Detect which cell encompasses the target text, then output its [X, Y] center coordinate. 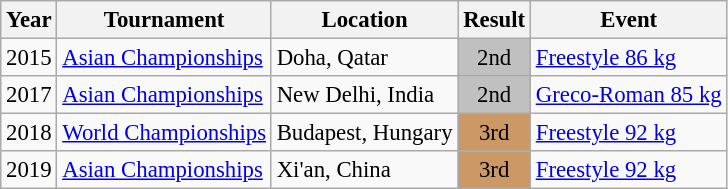
Event [628, 20]
Xi'an, China [364, 170]
Result [494, 20]
2019 [29, 170]
Freestyle 86 kg [628, 58]
Doha, Qatar [364, 58]
Location [364, 20]
World Championships [164, 133]
2017 [29, 95]
2018 [29, 133]
New Delhi, India [364, 95]
Tournament [164, 20]
Budapest, Hungary [364, 133]
Year [29, 20]
Greco-Roman 85 kg [628, 95]
2015 [29, 58]
